Output the (X, Y) coordinate of the center of the cell containing the given text.  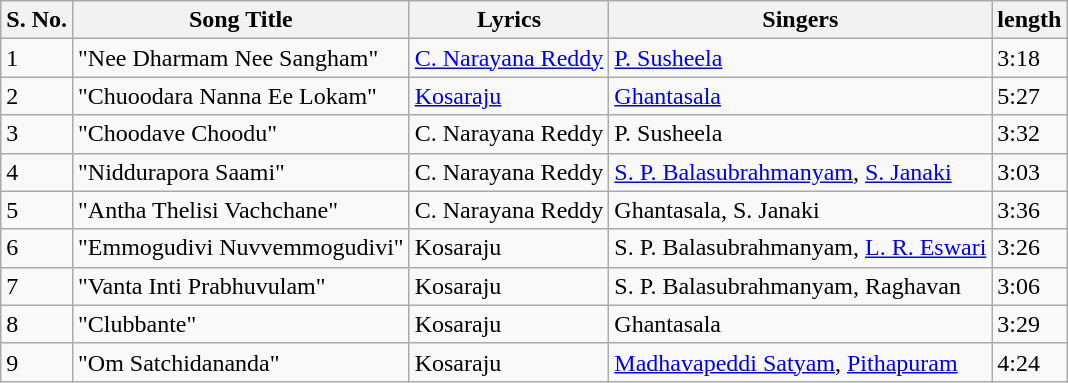
3:29 (1030, 324)
3:03 (1030, 172)
3:18 (1030, 58)
S. P. Balasubrahmanyam, S. Janaki (800, 172)
"Chuoodara Nanna Ee Lokam" (240, 96)
5:27 (1030, 96)
"Antha Thelisi Vachchane" (240, 210)
"Om Satchidananda" (240, 362)
"Choodave Choodu" (240, 134)
3:32 (1030, 134)
6 (37, 248)
"Nee Dharmam Nee Sangham" (240, 58)
"Emmogudivi Nuvvemmogudivi" (240, 248)
S. P. Balasubrahmanyam, L. R. Eswari (800, 248)
1 (37, 58)
Singers (800, 20)
Song Title (240, 20)
Lyrics (509, 20)
8 (37, 324)
4 (37, 172)
3:06 (1030, 286)
"Niddurapora Saami" (240, 172)
S. P. Balasubrahmanyam, Raghavan (800, 286)
length (1030, 20)
"Vanta Inti Prabhuvulam" (240, 286)
3 (37, 134)
S. No. (37, 20)
2 (37, 96)
Madhavapeddi Satyam, Pithapuram (800, 362)
"Clubbante" (240, 324)
3:26 (1030, 248)
7 (37, 286)
9 (37, 362)
Ghantasala, S. Janaki (800, 210)
5 (37, 210)
4:24 (1030, 362)
3:36 (1030, 210)
